Search for the cell housing the specified text and yield its [X, Y] center coordinate. 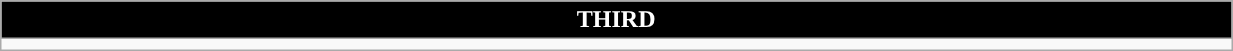
THIRD [616, 20]
